Pinpoint the cell where the given text exists, returning its [X, Y] midpoint coordinate. 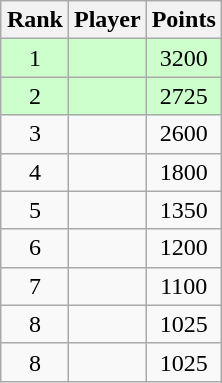
3200 [184, 58]
4 [34, 172]
2725 [184, 96]
5 [34, 210]
Player [107, 20]
Points [184, 20]
1 [34, 58]
2600 [184, 134]
3 [34, 134]
1200 [184, 248]
6 [34, 248]
1350 [184, 210]
1100 [184, 286]
Rank [34, 20]
7 [34, 286]
1800 [184, 172]
2 [34, 96]
